Capture the cell that displays the provided text and extract its (X, Y) central coordinate. 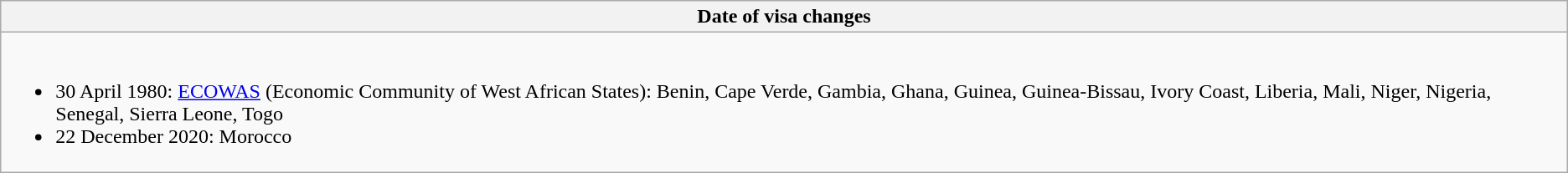
Date of visa changes (784, 17)
